Locate the cell with the specified text and output its (X, Y) center coordinate. 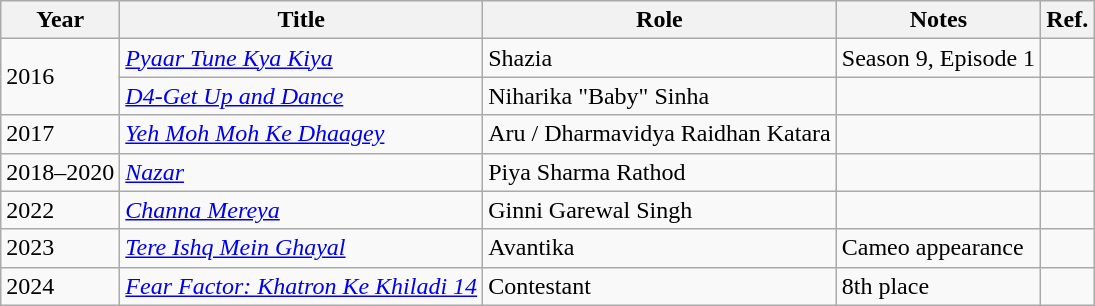
Niharika "Baby" Sinha (660, 96)
2023 (60, 248)
2017 (60, 134)
Nazar (302, 172)
Pyaar Tune Kya Kiya (302, 58)
Tere Ishq Mein Ghayal (302, 248)
Year (60, 20)
Title (302, 20)
Piya Sharma Rathod (660, 172)
Yeh Moh Moh Ke Dhaagey (302, 134)
2016 (60, 77)
Cameo appearance (938, 248)
Role (660, 20)
Ginni Garewal Singh (660, 210)
Season 9, Episode 1 (938, 58)
2018–2020 (60, 172)
2022 (60, 210)
8th place (938, 286)
Fear Factor: Khatron Ke Khiladi 14 (302, 286)
Aru / Dharmavidya Raidhan Katara (660, 134)
Ref. (1068, 20)
Avantika (660, 248)
Shazia (660, 58)
Notes (938, 20)
D4-Get Up and Dance (302, 96)
Channa Mereya (302, 210)
2024 (60, 286)
Contestant (660, 286)
